Return [X, Y] of the center of cell containing provided text 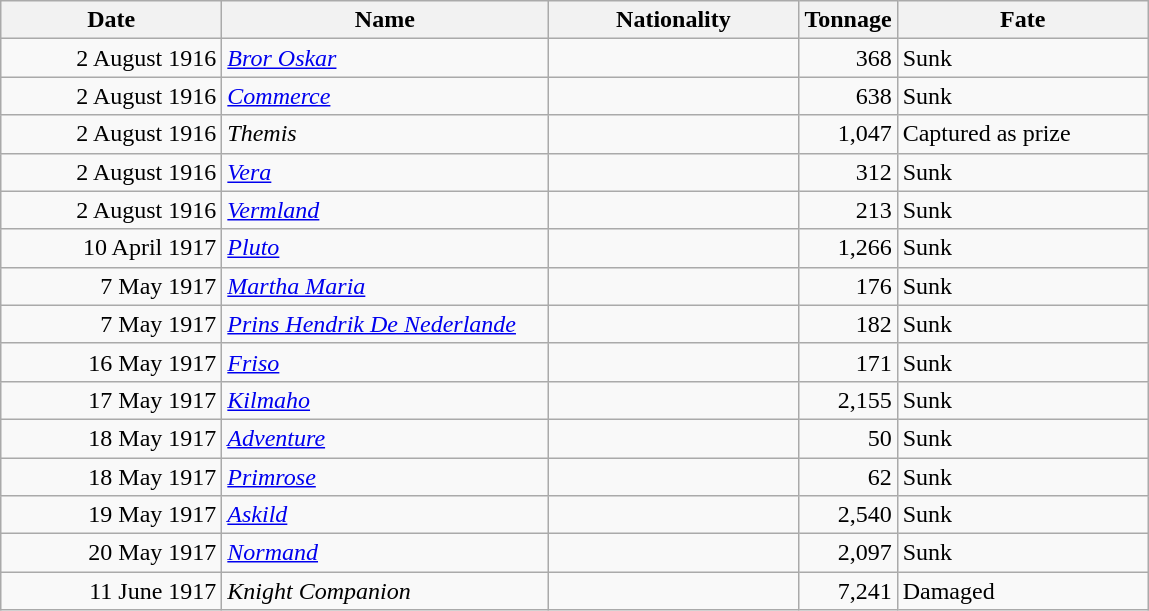
19 May 1917 [112, 515]
Askild [385, 515]
10 April 1917 [112, 248]
Vermland [385, 210]
638 [848, 96]
176 [848, 286]
2,155 [848, 400]
1,047 [848, 134]
17 May 1917 [112, 400]
Adventure [385, 438]
182 [848, 324]
Tonnage [848, 20]
Primrose [385, 477]
Kilmaho [385, 400]
2,540 [848, 515]
Knight Companion [385, 591]
Name [385, 20]
Normand [385, 553]
Themis [385, 134]
213 [848, 210]
Date [112, 20]
Commerce [385, 96]
Damaged [1022, 591]
Pluto [385, 248]
312 [848, 172]
368 [848, 58]
1,266 [848, 248]
11 June 1917 [112, 591]
Prins Hendrik De Nederlande [385, 324]
50 [848, 438]
2,097 [848, 553]
Captured as prize [1022, 134]
Bror Oskar [385, 58]
Nationality [674, 20]
Vera [385, 172]
171 [848, 362]
Fate [1022, 20]
Martha Maria [385, 286]
Friso [385, 362]
62 [848, 477]
20 May 1917 [112, 553]
16 May 1917 [112, 362]
7,241 [848, 591]
